Locate the cell with the specified text and output its (X, Y) center coordinate. 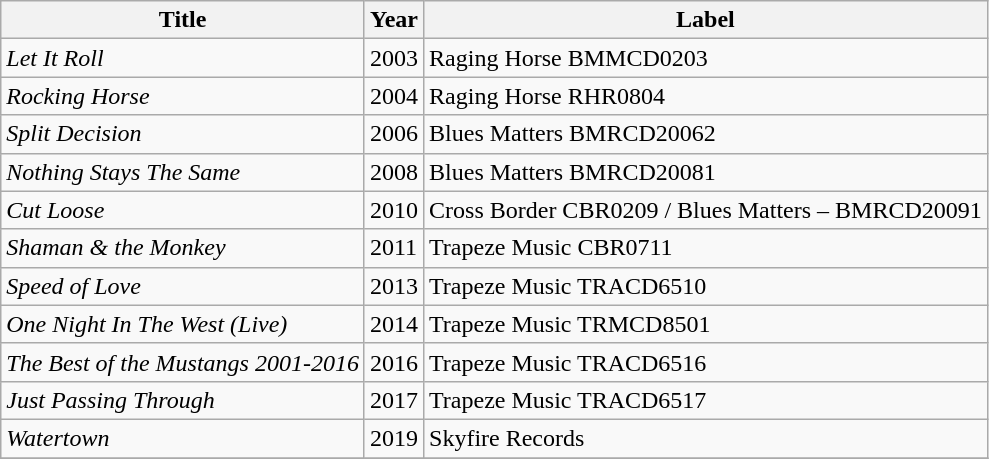
The Best of the Mustangs 2001-2016 (183, 362)
2003 (394, 58)
Cross Border CBR0209 / Blues Matters – BMRCD20091 (706, 210)
Shaman & the Monkey (183, 248)
2011 (394, 248)
2006 (394, 134)
Trapeze Music TRMCD8501 (706, 324)
Trapeze Music CBR0711 (706, 248)
Blues Matters BMRCD20062 (706, 134)
Rocking Horse (183, 96)
Trapeze Music TRACD6516 (706, 362)
2008 (394, 172)
2004 (394, 96)
Trapeze Music TRACD6510 (706, 286)
Cut Loose (183, 210)
2017 (394, 400)
Blues Matters BMRCD20081 (706, 172)
2014 (394, 324)
One Night In The West (Live) (183, 324)
2010 (394, 210)
Let It Roll (183, 58)
Trapeze Music TRACD6517 (706, 400)
Speed of Love (183, 286)
Watertown (183, 438)
Raging Horse RHR0804 (706, 96)
Nothing Stays The Same (183, 172)
Split Decision (183, 134)
2016 (394, 362)
2013 (394, 286)
2019 (394, 438)
Title (183, 20)
Skyfire Records (706, 438)
Label (706, 20)
Just Passing Through (183, 400)
Raging Horse BMMCD0203 (706, 58)
Year (394, 20)
